Return (x, y) of the center of cell containing provided text 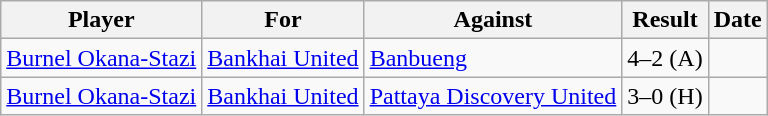
Result (665, 20)
Date (738, 20)
Pattaya Discovery United (493, 96)
Banbueng (493, 58)
Against (493, 20)
4–2 (A) (665, 58)
3–0 (H) (665, 96)
For (283, 20)
Player (102, 20)
